From the cell containing the given text, extract its center point as [X, Y] coordinate. 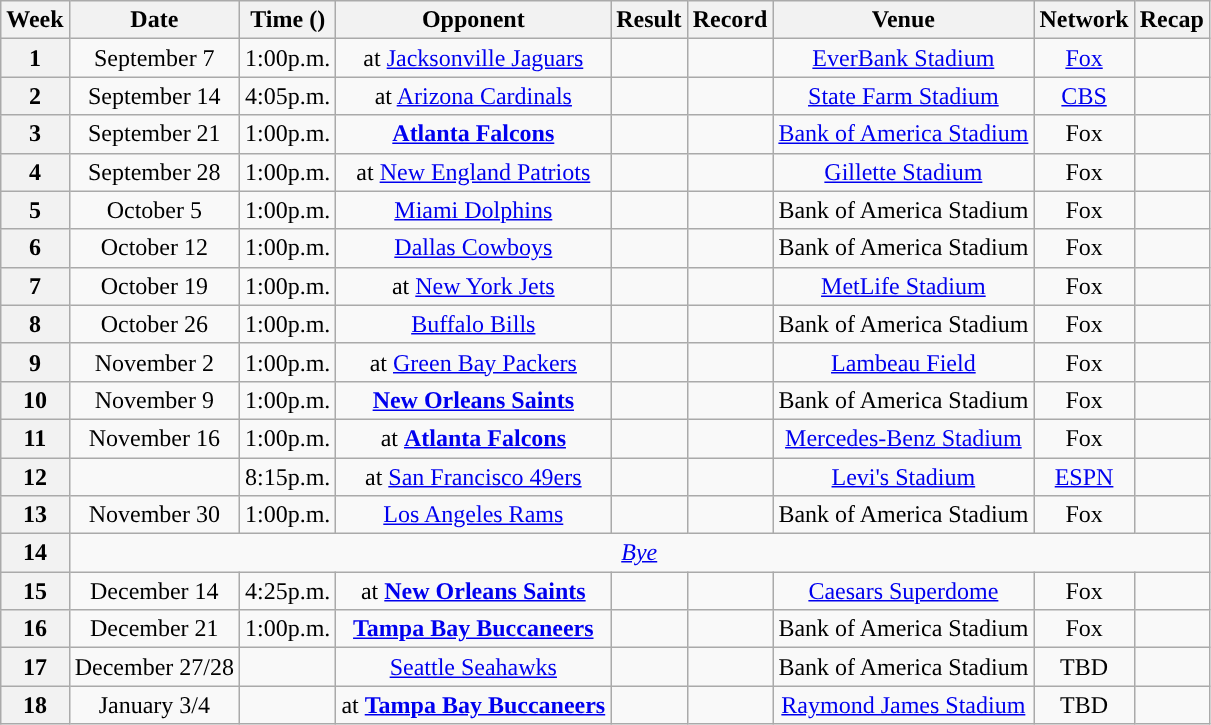
November 30 [154, 515]
Time () [287, 20]
October 26 [154, 324]
at New York Jets [474, 286]
Recap [1172, 20]
Buffalo Bills [474, 324]
Atlanta Falcons [474, 134]
Levi's Stadium [904, 477]
5 [35, 210]
4:05p.m. [287, 96]
Network [1084, 20]
at Jacksonville Jaguars [474, 58]
Gillette Stadium [904, 172]
at Arizona Cardinals [474, 96]
1 [35, 58]
Week [35, 20]
November 16 [154, 438]
Bye [639, 553]
November 2 [154, 362]
11 [35, 438]
3 [35, 134]
13 [35, 515]
Result [649, 20]
Seattle Seahawks [474, 667]
MetLife Stadium [904, 286]
9 [35, 362]
15 [35, 591]
New Orleans Saints [474, 400]
at New Orleans Saints [474, 591]
September 21 [154, 134]
Dallas Cowboys [474, 248]
Los Angeles Rams [474, 515]
7 [35, 286]
December 21 [154, 629]
September 14 [154, 96]
18 [35, 705]
Mercedes-Benz Stadium [904, 438]
8:15p.m. [287, 477]
December 14 [154, 591]
Miami Dolphins [474, 210]
4:25p.m. [287, 591]
Tampa Bay Buccaneers [474, 629]
at New England Patriots [474, 172]
October 5 [154, 210]
Raymond James Stadium [904, 705]
16 [35, 629]
Opponent [474, 20]
at Green Bay Packers [474, 362]
ESPN [1084, 477]
September 7 [154, 58]
Date [154, 20]
October 19 [154, 286]
October 12 [154, 248]
January 3/4 [154, 705]
4 [35, 172]
6 [35, 248]
Lambeau Field [904, 362]
at Atlanta Falcons [474, 438]
8 [35, 324]
December 27/28 [154, 667]
CBS [1084, 96]
Record [730, 20]
November 9 [154, 400]
at Tampa Bay Buccaneers [474, 705]
Venue [904, 20]
14 [35, 553]
State Farm Stadium [904, 96]
17 [35, 667]
Caesars Superdome [904, 591]
EverBank Stadium [904, 58]
10 [35, 400]
2 [35, 96]
12 [35, 477]
at San Francisco 49ers [474, 477]
September 28 [154, 172]
